For the text-containing cell, return its midpoint in (x, y) coordinate format. 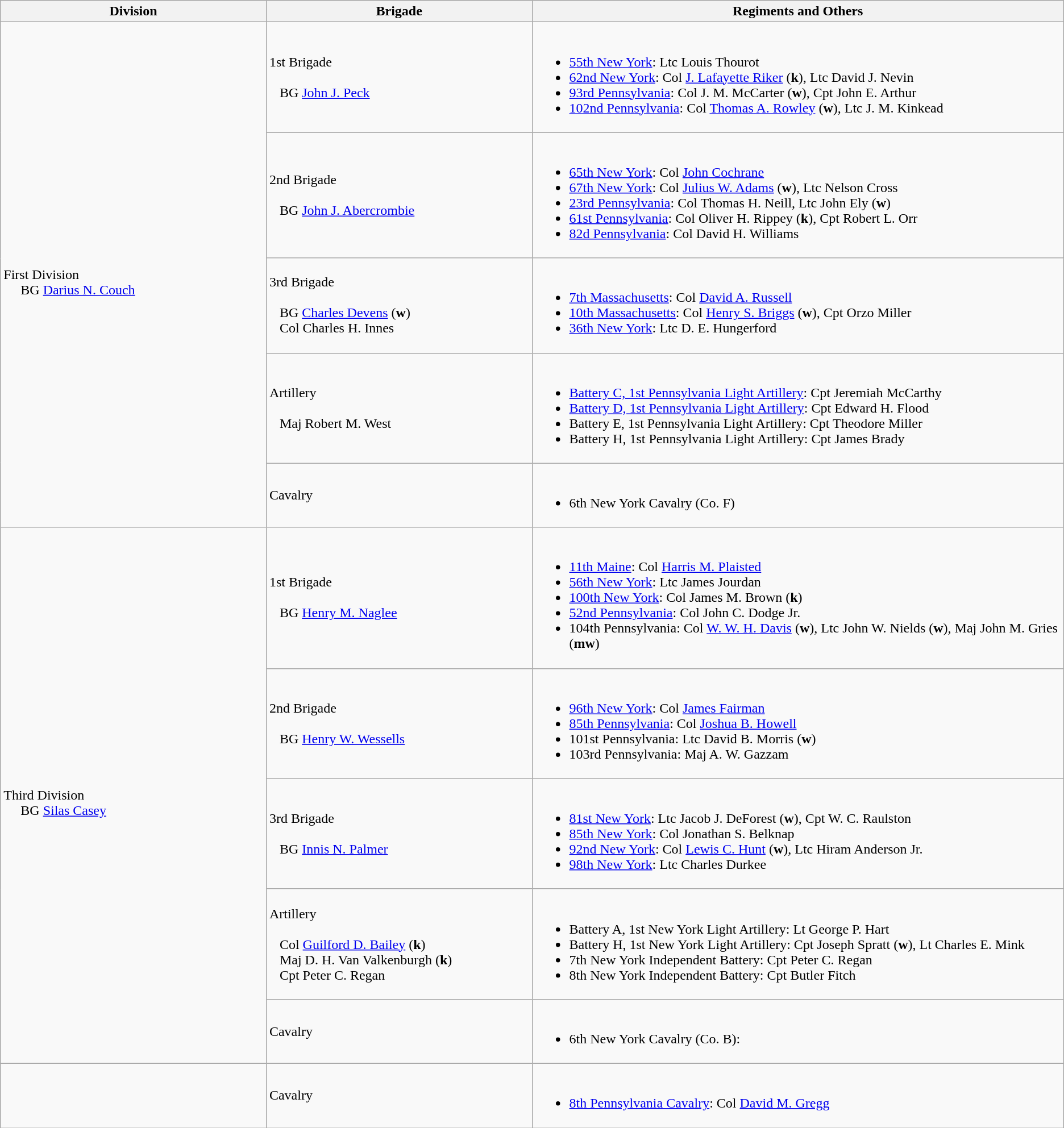
Regiments and Others (798, 11)
3rd Brigade BG Charles Devens (w) Col Charles H. Innes (399, 306)
Division (134, 11)
Third Division BG Silas Casey (134, 796)
6th New York Cavalry (Co. F) (798, 496)
2nd Brigade BG John J. Abercrombie (399, 195)
8th Pennsylvania Cavalry: Col David M. Gregg (798, 1096)
First Division BG Darius N. Couch (134, 275)
Artillery Col Guilford D. Bailey (k) Maj D. H. Van Valkenburgh (k) Cpt Peter C. Regan (399, 944)
1st Brigade BG Henry M. Naglee (399, 598)
Artillery Maj Robert M. West (399, 408)
2nd Brigade BG Henry W. Wessells (399, 723)
6th New York Cavalry (Co. B): (798, 1031)
7th Massachusetts: Col David A. Russell10th Massachusetts: Col Henry S. Briggs (w), Cpt Orzo Miller36th New York: Ltc D. E. Hungerford (798, 306)
Brigade (399, 11)
3rd Brigade BG Innis N. Palmer (399, 834)
1st Brigade BG John J. Peck (399, 77)
